From the cell containing the given text, extract its center point as [X, Y] coordinate. 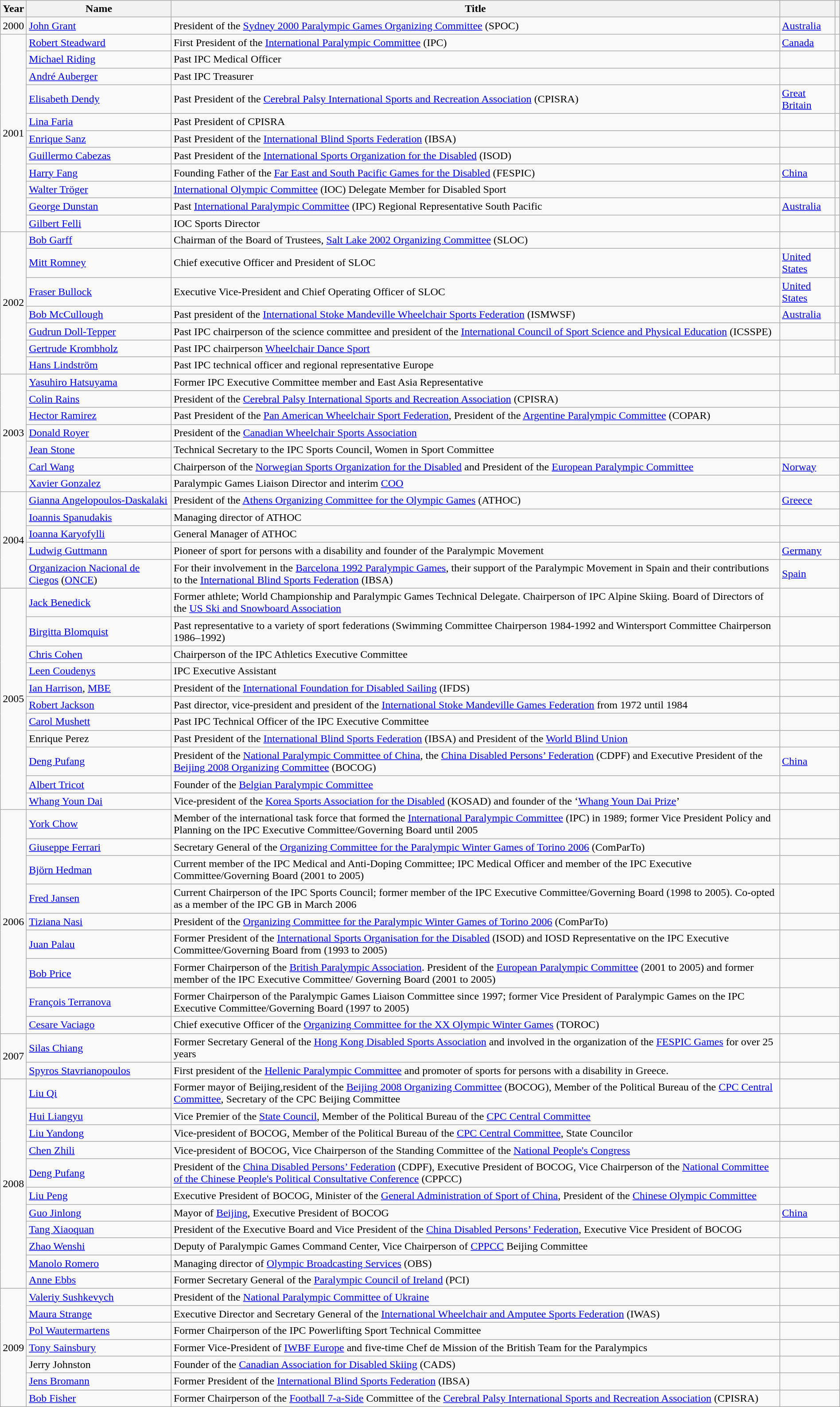
International Olympic Committee (IOC) Delegate Member for Disabled Sport [475, 189]
Xavier Gonzalez [99, 483]
Technical Secretary to the IPC Sports Council, Women in Sport Committee [475, 449]
Past representative to a variety of sport federations (Swimming Committee Chairperson 1984-1992 and Wintersport Committee Chairperson 1986–1992) [475, 631]
2004 [13, 540]
2008 [13, 1184]
Björn Hedman [99, 870]
Robert Jackson [99, 705]
Past President of the International Blind Sports Federation (IBSA) and President of the World Blind Union [475, 739]
Founding Father of the Far East and South Pacific Games for the Disabled (FESPIC) [475, 172]
François Terranova [99, 1002]
Manolo Romero [99, 1263]
Germany [810, 551]
Jean Stone [99, 449]
Canada [807, 43]
Cesare Vaciago [99, 1025]
Liu Qi [99, 1093]
Guo Jinlong [99, 1212]
Past President of the International Blind Sports Federation (IBSA) [475, 139]
Jack Benedick [99, 603]
John Grant [99, 26]
2009 [13, 1348]
Valeriy Sushkevych [99, 1297]
President of the Canadian Wheelchair Sports Association [475, 433]
Title [475, 9]
Mitt Romney [99, 263]
Pol Wautermartens [99, 1331]
Colin Rains [99, 399]
Year [13, 9]
Former Vice-President of IWBF Europe and five-time Chef de Mission of the British Team for the Paralympics [475, 1348]
2003 [13, 433]
Walter Tröger [99, 189]
André Auberger [99, 76]
Donald Royer [99, 433]
Past director, vice-president and president of the International Stoke Mandeville Games Federation from 1972 until 1984 [475, 705]
President of the Athens Organizing Committee for the Olympic Games (ATHOC) [475, 500]
Gianna Angelopoulos-Daskalaki [99, 500]
President of the Cerebral Palsy International Sports and Recreation Association (CPISRA) [475, 399]
Hector Ramirez [99, 416]
Yasuhiro Hatsuyama [99, 382]
Chris Cohen [99, 654]
2005 [13, 699]
Liu Yandong [99, 1133]
Executive Director and Secretary General of the International Wheelchair and Amputee Sports Federation (IWAS) [475, 1314]
2006 [13, 921]
Elisabeth Dendy [99, 99]
Founder of the Belgian Paralympic Committee [475, 784]
Spyros Stavrianopoulos [99, 1071]
Past President of the International Sports Organization for the Disabled (ISOD) [475, 156]
Carl Wang [99, 466]
Former Chairperson of the Football 7-a-Side Committee of the Cerebral Palsy International Sports and Recreation Association (CPISRA) [475, 1398]
Ludwig Guttmann [99, 551]
George Dunstan [99, 206]
Chief executive Officer and President of SLOC [475, 263]
Guillermo Cabezas [99, 156]
Chief executive Officer of the Organizing Committee for the XX Olympic Winter Games (TOROC) [475, 1025]
Former Chairperson of the IPC Powerlifting Sport Technical Committee [475, 1331]
President of the Executive Board and Vice President of the China Disabled Persons’ Federation, Executive Vice President of BOCOG [475, 1230]
Vice Premier of the State Council, Member of the Political Bureau of the CPC Central Committee [475, 1116]
Whang Youn Dai [99, 801]
Chairperson of the IPC Athletics Executive Committee [475, 654]
Pioneer of sport for persons with a disability and founder of the Paralympic Movement [475, 551]
Liu Peng [99, 1196]
Gudrun Doll-Tepper [99, 332]
Past IPC technical officer and regional representative Europe [475, 365]
2007 [13, 1056]
Vice-president of the Korea Sports Association for the Disabled (KOSAD) and founder of the ‘Whang Youn Dai Prize’ [475, 801]
Past IPC chairperson of the science committee and president of the International Council of Sport Science and Physical Education (ICSSPE) [475, 332]
2002 [13, 303]
Enrique Sanz [99, 139]
Michael Riding [99, 59]
Founder of the Canadian Association for Disabled Skiing (CADS) [475, 1364]
President of the Sydney 2000 Paralympic Games Organizing Committee (SPOC) [475, 26]
First president of the Hellenic Paralympic Committee and promoter of sports for persons with a disability in Greece. [475, 1071]
Former Secretary General of the Hong Kong Disabled Sports Association and involved in the organization of the FESPIC Games for over 25 years [475, 1048]
2000 [13, 26]
Carol Mushett [99, 722]
Past president of the International Stoke Mandeville Wheelchair Sports Federation (ISMWSF) [475, 315]
Past IPC Technical Officer of the IPC Executive Committee [475, 722]
Past President of the Pan American Wheelchair Sport Federation, President of the Argentine Paralympic Committee (COPAR) [475, 416]
Secretary General of the Organizing Committee for the Paralympic Winter Games of Torino 2006 (ComParTo) [475, 847]
Mayor of Beijing, Executive President of BOCOG [475, 1212]
York Chow [99, 824]
Bob McCullough [99, 315]
Harry Fang [99, 172]
IPC Executive Assistant [475, 671]
President of the International Foundation for Disabled Sailing (IFDS) [475, 688]
Gilbert Felli [99, 223]
Past President of the Cerebral Palsy International Sports and Recreation Association (CPISRA) [475, 99]
Hans Lindström [99, 365]
Bob Price [99, 973]
Paralympic Games Liaison Director and interim COO [475, 483]
Greece [810, 500]
Spain [810, 574]
Great Britain [807, 99]
Albert Tricot [99, 784]
Deputy of Paralympic Games Command Center, Vice Chairperson of CPPCC Beijing Committee [475, 1247]
Jerry Johnston [99, 1364]
Zhao Wenshi [99, 1247]
President of the Organizing Committee for the Paralympic Winter Games of Torino 2006 (ComParTo) [475, 922]
Former Secretary General of the Paralympic Council of Ireland (PCI) [475, 1280]
Robert Steadward [99, 43]
Managing director of Olympic Broadcasting Services (OBS) [475, 1263]
Fraser Bullock [99, 292]
Vice-president of BOCOG, Member of the Political Bureau of the CPC Central Committee, State Councilor [475, 1133]
Anne Ebbs [99, 1280]
Jens Bromann [99, 1381]
Birgitta Blomquist [99, 631]
First President of the International Paralympic Committee (IPC) [475, 43]
2001 [13, 133]
Silas Chiang [99, 1048]
Leen Coudenys [99, 671]
Executive Vice-President and Chief Operating Officer of SLOC [475, 292]
Past President of CPISRA [475, 122]
Gertrude Krombholz [99, 348]
Chen Zhili [99, 1150]
Bob Garff [99, 240]
Past International Paralympic Committee (IPC) Regional Representative South Pacific [475, 206]
Organizacion Nacional de Ciegos (ONCE) [99, 574]
Hui Liangyu [99, 1116]
IOC Sports Director [475, 223]
Ioannis Spanudakis [99, 517]
Vice-president of BOCOG, Vice Chairperson of the Standing Committee of the National People's Congress [475, 1150]
General Manager of ATHOC [475, 534]
Tiziana Nasi [99, 922]
Ian Harrison, MBE [99, 688]
Chairperson of the Norwegian Sports Organization for the Disabled and President of the European Paralympic Committee [475, 466]
Giuseppe Ferrari [99, 847]
Former President of the International Blind Sports Federation (IBSA) [475, 1381]
President of the National Paralympic Committee of Ukraine [475, 1297]
Ioanna Karyofylli [99, 534]
Managing director of ATHOC [475, 517]
Juan Palau [99, 944]
Executive President of BOCOG, Minister of the General Administration of Sport of China, President of the Chinese Olympic Committee [475, 1196]
Bob Fisher [99, 1398]
Lina Faria [99, 122]
Former IPC Executive Committee member and East Asia Representative [475, 382]
Past IPC chairperson Wheelchair Dance Sport [475, 348]
Chairman of the Board of Trustees, Salt Lake 2002 Organizing Committee (SLOC) [475, 240]
Tony Sainsbury [99, 1348]
Maura Strange [99, 1314]
Fred Jansen [99, 899]
Past IPC Treasurer [475, 76]
Norway [810, 466]
Tang Xiaoquan [99, 1230]
Name [99, 9]
Enrique Perez [99, 739]
Past IPC Medical Officer [475, 59]
